Return the [X, Y] coordinate for the center point of the cell that contains the specified text.  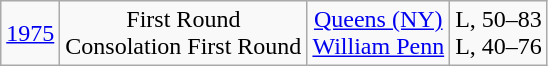
1975 [30, 34]
First RoundConsolation First Round [184, 34]
Queens (NY)William Penn [378, 34]
L, 50–83L, 40–76 [499, 34]
